Scan for the cell matching the given text and deliver its [X, Y] coordinate at center. 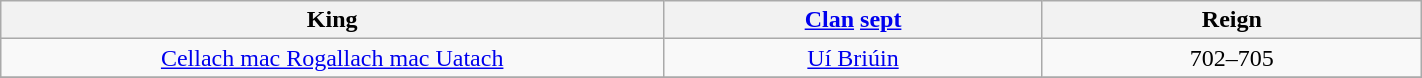
702–705 [1232, 58]
King [332, 20]
Uí Briúin [854, 58]
Clan sept [854, 20]
Reign [1232, 20]
Cellach mac Rogallach mac Uatach [332, 58]
